Provide the (X, Y) coordinate of the cell's center where the given text is located.  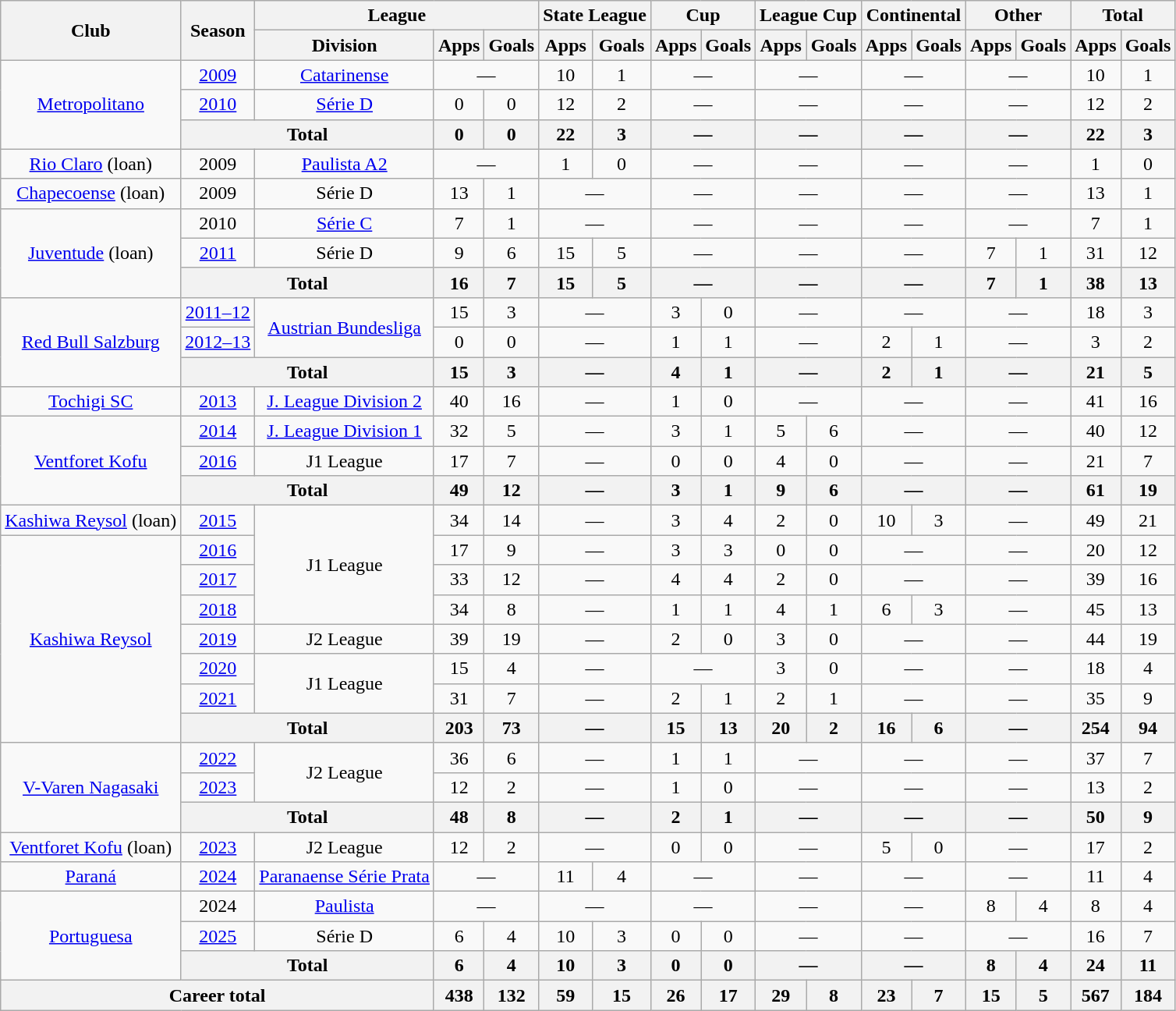
Club (90, 30)
2025 (218, 936)
Red Bull Salzburg (90, 342)
Career total (218, 995)
Ventforet Kofu (90, 461)
41 (1096, 402)
26 (675, 995)
50 (1096, 817)
Paulista (345, 906)
14 (512, 520)
61 (1096, 491)
35 (1096, 698)
Catarinense (345, 75)
2011–12 (218, 312)
23 (886, 995)
Tochigi SC (90, 402)
2018 (218, 609)
24 (1096, 966)
Other (1018, 16)
Division (345, 45)
2019 (218, 639)
V-Varen Nagasaki (90, 787)
2013 (218, 402)
Paulista A2 (345, 164)
Metropolitano (90, 105)
73 (512, 728)
2011 (218, 253)
438 (459, 995)
2020 (218, 669)
Kashiwa Reysol (loan) (90, 520)
45 (1096, 609)
Ventforet Kofu (loan) (90, 846)
Kashiwa Reysol (90, 639)
Rio Claro (loan) (90, 164)
567 (1096, 995)
Cup (703, 16)
2017 (218, 580)
203 (459, 728)
184 (1148, 995)
Austrian Bundesliga (345, 327)
Season (218, 30)
132 (512, 995)
League (397, 16)
254 (1096, 728)
Portuguesa (90, 936)
94 (1148, 728)
36 (459, 757)
J. League Division 1 (345, 431)
32 (459, 431)
Série C (345, 223)
Paraná (90, 877)
2021 (218, 698)
59 (566, 995)
2022 (218, 757)
44 (1096, 639)
State League (595, 16)
48 (459, 817)
Continental (913, 16)
38 (1096, 282)
2014 (218, 431)
33 (459, 580)
Juventude (loan) (90, 253)
Chapecoense (loan) (90, 193)
37 (1096, 757)
J. League Division 2 (345, 402)
29 (781, 995)
League Cup (809, 16)
2015 (218, 520)
Paranaense Série Prata (345, 877)
2012–13 (218, 342)
